Identify which cell holds the provided text, then report its [X, Y] central coordinate. 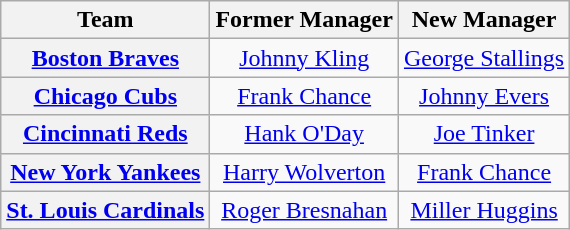
Team [106, 20]
Cincinnati Reds [106, 134]
Johnny Kling [304, 58]
George Stallings [484, 58]
Johnny Evers [484, 96]
New York Yankees [106, 172]
Boston Braves [106, 58]
Harry Wolverton [304, 172]
St. Louis Cardinals [106, 210]
Former Manager [304, 20]
Joe Tinker [484, 134]
Hank O'Day [304, 134]
Roger Bresnahan [304, 210]
Chicago Cubs [106, 96]
Miller Huggins [484, 210]
New Manager [484, 20]
